From the cell containing the given text, extract its center point as (x, y) coordinate. 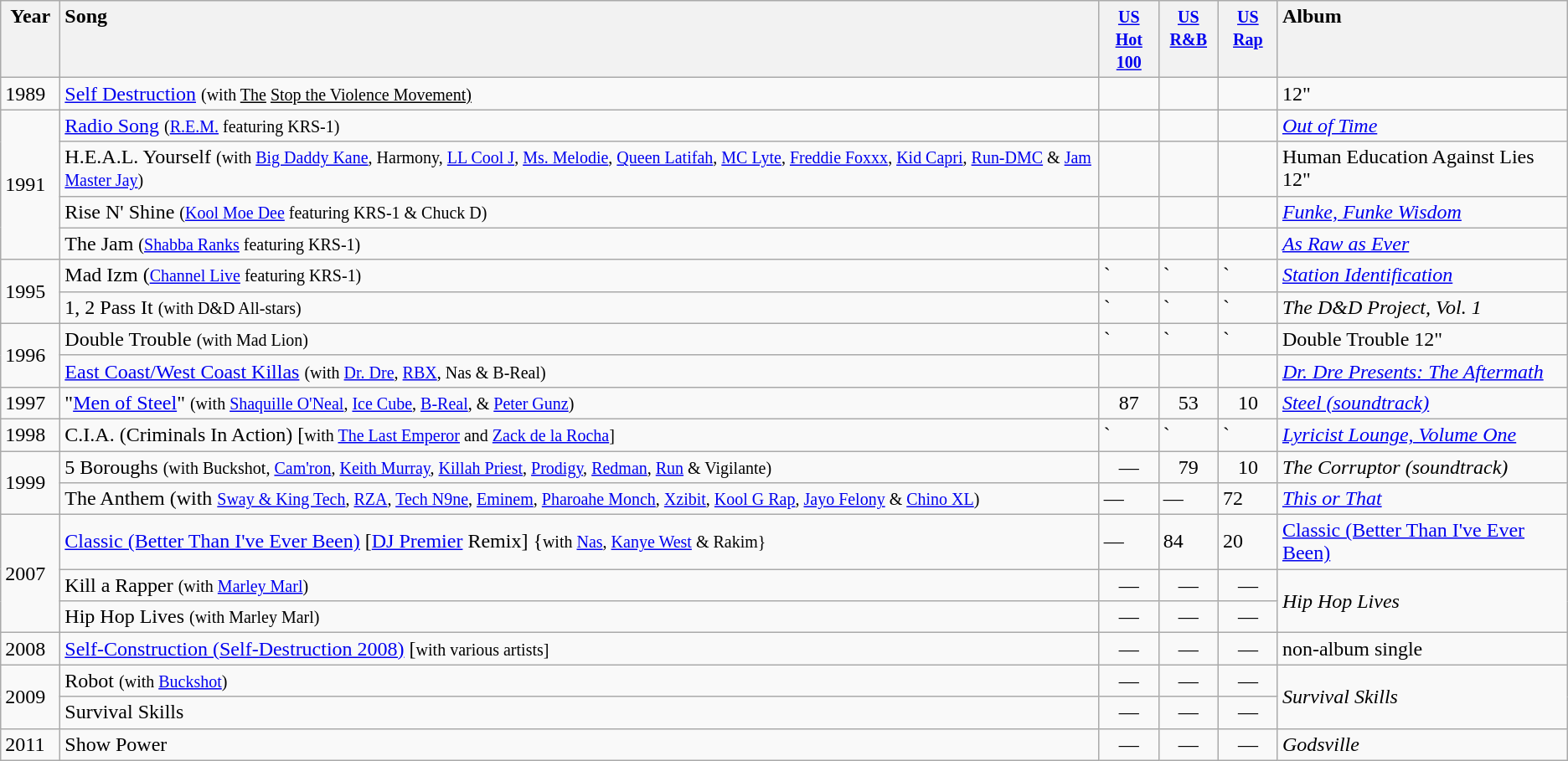
This or That (1422, 499)
12" (1422, 94)
The D&D Project, Vol. 1 (1422, 307)
H.E.A.L. Yourself (with Big Daddy Kane, Harmony, LL Cool J, Ms. Melodie, Queen Latifah, MC Lyte, Freddie Foxxx, Kid Capri, Run-DMC & Jam Master Jay) (580, 169)
Out of Time (1422, 126)
1991 (30, 184)
2007 (30, 574)
East Coast/West Coast Killas (with Dr. Dre, RBX, Nas & B-Real) (580, 371)
non-album single (1422, 649)
Year (30, 39)
Dr. Dre Presents: The Aftermath (1422, 371)
"Men of Steel" (with Shaquille O'Neal, Ice Cube, B-Real, & Peter Gunz) (580, 403)
1997 (30, 403)
1999 (30, 482)
Album (1422, 39)
1, 2 Pass It (with D&D All-stars) (580, 307)
1989 (30, 94)
US Hot 100 (1129, 39)
Classic (Better Than I've Ever Been) [DJ Premier Remix] {with Nas, Kanye West & Rakim} (580, 542)
C.I.A. (Criminals In Action) [with The Last Emperor and Zack de la Rocha] (580, 434)
Self-Construction (Self-Destruction 2008) [with various artists] (580, 649)
53 (1188, 403)
Classic (Better Than I've Ever Been) (1422, 542)
Station Identification (1422, 275)
The Corruptor (soundtrack) (1422, 466)
79 (1188, 466)
Robot (with Buckshot) (580, 681)
US Rap (1248, 39)
5 Boroughs (with Buckshot, Cam'ron, Keith Murray, Killah Priest, Prodigy, Redman, Run & Vigilante) (580, 466)
2009 (30, 697)
84 (1188, 542)
The Anthem (with Sway & King Tech, RZA, Tech N9ne, Eminem, Pharoahe Monch, Xzibit, Kool G Rap, Jayo Felony & Chino XL) (580, 499)
Kill a Rapper (with Marley Marl) (580, 585)
1995 (30, 291)
The Jam (Shabba Ranks featuring KRS-1) (580, 244)
87 (1129, 403)
Double Trouble 12" (1422, 339)
Radio Song (R.E.M. featuring KRS-1) (580, 126)
Human Education Against Lies 12" (1422, 169)
Funke, Funke Wisdom (1422, 212)
Lyricist Lounge, Volume One (1422, 434)
Self Destruction (with The Stop the Violence Movement) (580, 94)
1996 (30, 355)
2011 (30, 744)
72 (1248, 499)
Hip Hop Lives (with Marley Marl) (580, 617)
Double Trouble (with Mad Lion) (580, 339)
20 (1248, 542)
Rise N' Shine (Kool Moe Dee featuring KRS-1 & Chuck D) (580, 212)
Godsville (1422, 744)
As Raw as Ever (1422, 244)
2008 (30, 649)
Mad Izm (Channel Live featuring KRS-1) (580, 275)
Steel (soundtrack) (1422, 403)
US R&B (1188, 39)
Song (580, 39)
Show Power (580, 744)
1998 (30, 434)
Hip Hop Lives (1422, 601)
